Find where the given text appears and provide that cell's center as (x, y) coordinate. 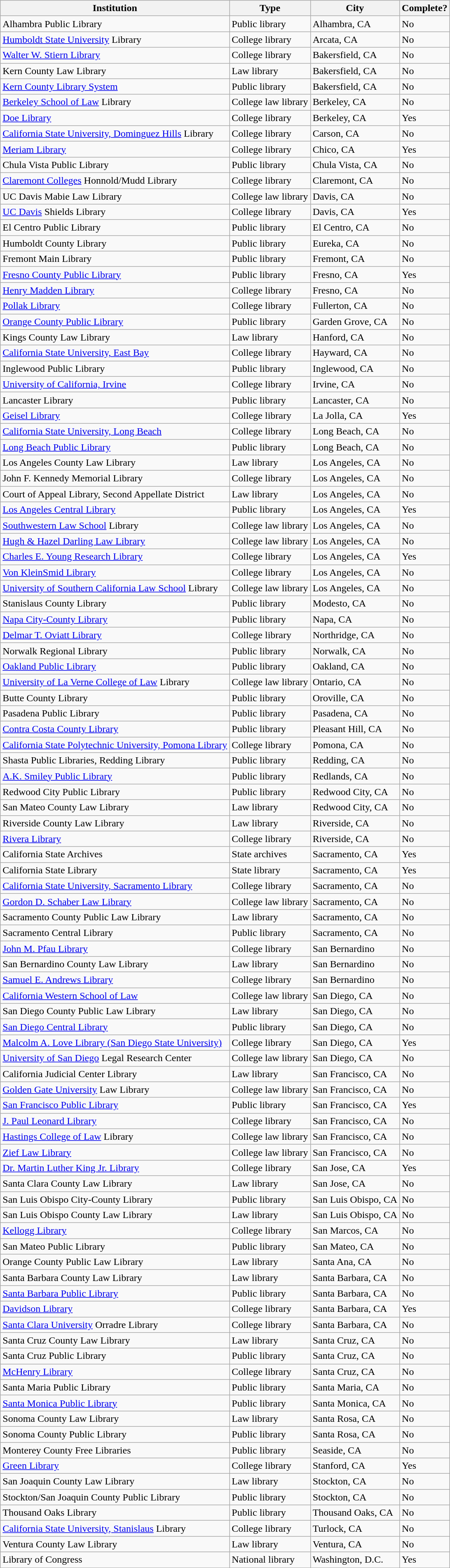
Inglewood, CA (355, 369)
Gordon D. Schaber Law Library (115, 901)
California State University, Long Beach (115, 431)
San Diego County Public Law Library (115, 1011)
Fresno County Public Library (115, 275)
Washington, D.C. (355, 1560)
Chico, CA (355, 149)
John M. Pfau Library (115, 948)
San Marcos, CA (355, 1231)
Delmar T. Oviatt Library (115, 635)
Claremont Colleges Honnold/Mudd Library (115, 180)
Napa, CA (355, 619)
Fremont Main Library (115, 259)
National library (270, 1560)
Norwalk, CA (355, 651)
Ventura County Law Library (115, 1544)
Santa Ana, CA (355, 1262)
California State University, Dominguez Hills Library (115, 133)
Shasta Public Libraries, Redding Library (115, 761)
Sonoma County Law Library (115, 1419)
Norwalk Regional Library (115, 651)
Samuel E. Andrews Library (115, 980)
Oakland, CA (355, 666)
Oakland Public Library (115, 666)
Berkeley School of Law Library (115, 102)
Stanislaus County Library (115, 604)
California State University, Sacramento Library (115, 886)
Pomona, CA (355, 745)
Alhambra, CA (355, 24)
Irvine, CA (355, 384)
State archives (270, 854)
John F. Kennedy Memorial Library (115, 478)
Institution (115, 8)
City (355, 8)
Davidson Library (115, 1309)
Santa Clara County Law Library (115, 1183)
Type (270, 8)
Los Angeles County Law Library (115, 463)
Redding, CA (355, 761)
San Luis Obispo County Law Library (115, 1215)
La Jolla, CA (355, 415)
McHenry Library (115, 1372)
Arcata, CA (355, 40)
Riverside County Law Library (115, 823)
Alhambra Public Library (115, 24)
Carson, CA (355, 133)
State library (270, 870)
Meriam Library (115, 149)
San Mateo, CA (355, 1246)
Pleasant Hill, CA (355, 729)
Stockton/San Joaquin County Public Library (115, 1497)
Fremont, CA (355, 259)
San Francisco Public Library (115, 1105)
California State Library (115, 870)
Ventura, CA (355, 1544)
A.K. Smiley Public Library (115, 776)
Northridge, CA (355, 635)
Geisel Library (115, 415)
Orange County Public Library (115, 322)
Stanford, CA (355, 1466)
San Luis Obispo City-County Library (115, 1199)
Hugh & Hazel Darling Law Library (115, 541)
Doe Library (115, 118)
El Centro, CA (355, 228)
Fullerton, CA (355, 306)
California State University, Stanislaus Library (115, 1528)
Thousand Oaks Library (115, 1513)
Orange County Public Law Library (115, 1262)
San Mateo Public Library (115, 1246)
Long Beach Public Library (115, 447)
Pasadena Public Library (115, 714)
Turlock, CA (355, 1528)
Charles E. Young Research Library (115, 557)
Los Angeles Central Library (115, 510)
Santa Maria Public Library (115, 1387)
Inglewood Public Library (115, 369)
Seaside, CA (355, 1450)
Lancaster, CA (355, 400)
Dr. Martin Luther King Jr. Library (115, 1168)
Garden Grove, CA (355, 322)
University of San Diego Legal Research Center (115, 1058)
Southwestern Law School Library (115, 525)
Von KleinSmid Library (115, 572)
Eureka, CA (355, 243)
Contra Costa County Library (115, 729)
Claremont, CA (355, 180)
Santa Cruz Public Library (115, 1356)
Ontario, CA (355, 682)
Sonoma County Public Library (115, 1434)
Complete? (425, 8)
Zief Law Library (115, 1152)
Walter W. Stiern Library (115, 55)
Kellogg Library (115, 1231)
California Judicial Center Library (115, 1074)
Humboldt County Library (115, 243)
Oroville, CA (355, 698)
Pollak Library (115, 306)
Rivera Library (115, 839)
Sacramento Central Library (115, 933)
UC Davis Mabie Law Library (115, 196)
Santa Barbara Public Library (115, 1293)
Court of Appeal Library, Second Appellate District (115, 494)
Modesto, CA (355, 604)
Kern County Library System (115, 86)
Napa City-County Library (115, 619)
California Western School of Law (115, 996)
San Joaquin County Law Library (115, 1482)
Hanford, CA (355, 337)
Thousand Oaks, CA (355, 1513)
Pasadena, CA (355, 714)
California State Archives (115, 854)
Lancaster Library (115, 400)
Redwood City Public Library (115, 792)
University of La Verne College of Law Library (115, 682)
San Bernardino County Law Library (115, 964)
Chula Vista Public Library (115, 165)
California State Polytechnic University, Pomona Library (115, 745)
Green Library (115, 1466)
Santa Monica Public Library (115, 1403)
Library of Congress (115, 1560)
University of Southern California Law School Library (115, 588)
San Diego Central Library (115, 1027)
Santa Maria, CA (355, 1387)
Hayward, CA (355, 353)
UC Davis Shields Library (115, 212)
Redlands, CA (355, 776)
Chula Vista, CA (355, 165)
Butte County Library (115, 698)
Santa Cruz County Law Library (115, 1340)
University of California, Irvine (115, 384)
J. Paul Leonard Library (115, 1121)
Santa Monica, CA (355, 1403)
Henry Madden Library (115, 290)
Kern County Law Library (115, 71)
Hastings College of Law Library (115, 1136)
Santa Clara University Orradre Library (115, 1325)
Golden Gate University Law Library (115, 1090)
Kings County Law Library (115, 337)
Sacramento County Public Law Library (115, 917)
El Centro Public Library (115, 228)
Malcolm A. Love Library (San Diego State University) (115, 1043)
San Mateo County Law Library (115, 807)
Monterey County Free Libraries (115, 1450)
California State University, East Bay (115, 353)
Santa Barbara County Law Library (115, 1278)
Humboldt State University Library (115, 40)
